Search for the cell housing the specified text and yield its (x, y) center coordinate. 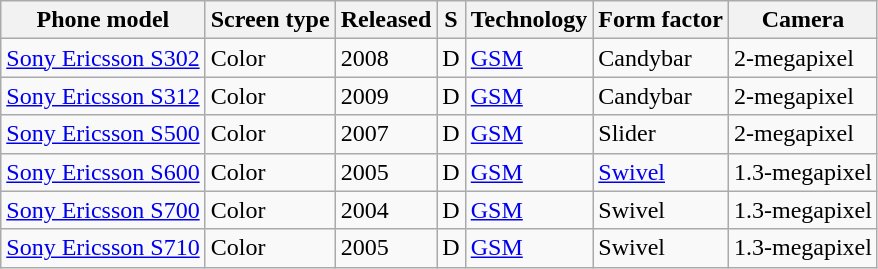
Technology (529, 20)
Camera (802, 20)
Sony Ericsson S312 (103, 96)
2009 (386, 96)
2004 (386, 210)
2007 (386, 134)
Sony Ericsson S500 (103, 134)
Phone model (103, 20)
S (451, 20)
Sony Ericsson S700 (103, 210)
Sony Ericsson S710 (103, 248)
2008 (386, 58)
Sony Ericsson S302 (103, 58)
Released (386, 20)
Slider (661, 134)
Sony Ericsson S600 (103, 172)
Screen type (270, 20)
Form factor (661, 20)
